From the cell containing the given text, extract its center point as [X, Y] coordinate. 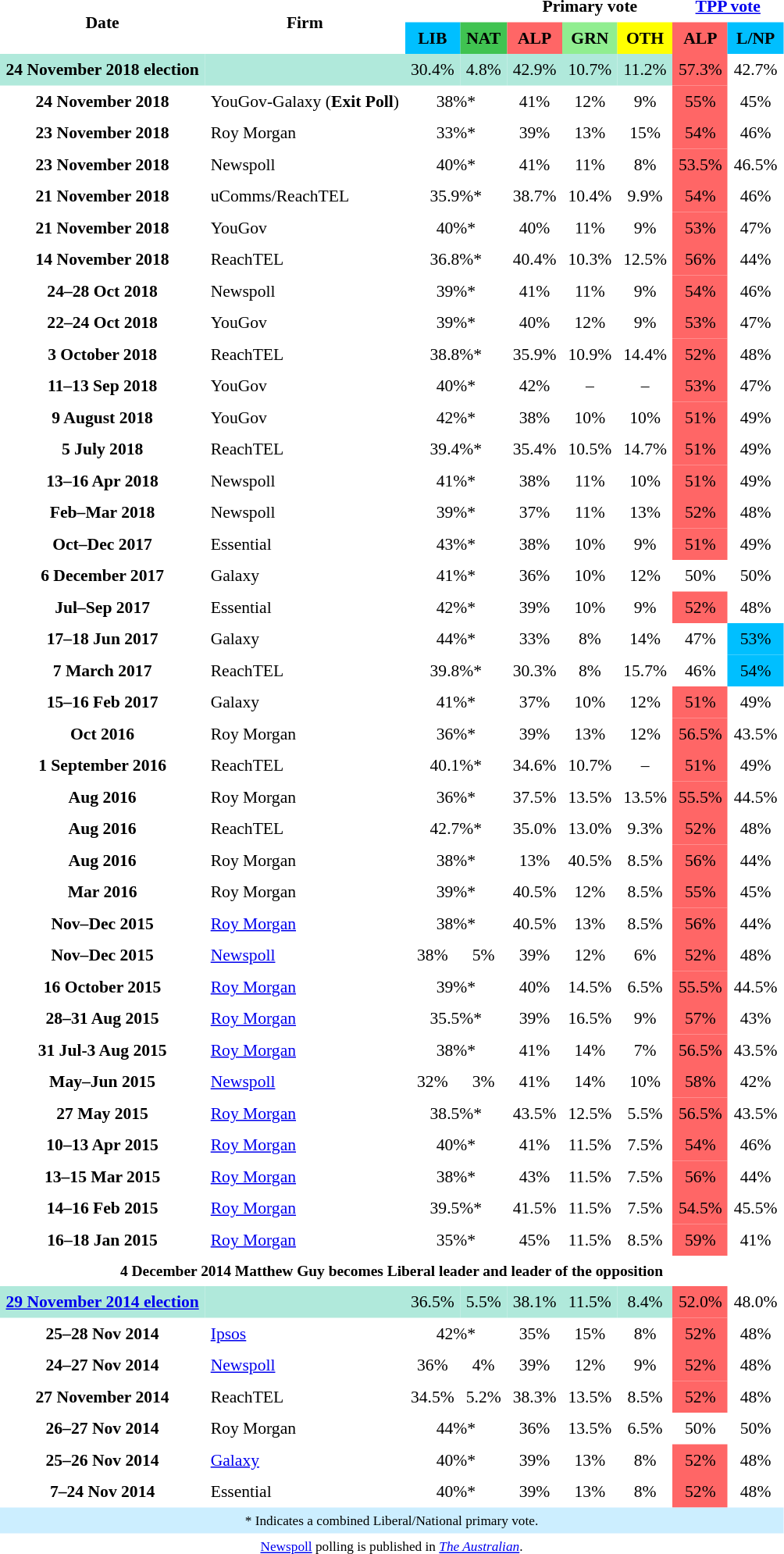
10–13 Apr 2015 [102, 1145]
54.5% [700, 1208]
5% [483, 955]
Mar 2016 [102, 892]
38.3% [534, 1396]
31 Jul-3 Aug 2015 [102, 1050]
9.3% [645, 829]
3 October 2018 [102, 355]
38.8%* [456, 355]
38.7% [534, 196]
Oct–Dec 2017 [102, 544]
Jul–Sep 2017 [102, 608]
30.4% [433, 70]
10.9% [590, 355]
59% [700, 1240]
33% [534, 639]
Ipsos [305, 1334]
35.9%* [456, 196]
15.7% [645, 670]
* Indicates a combined Liberal/National primary vote. [392, 1520]
6 December 2017 [102, 576]
45.5% [756, 1208]
46.5% [756, 164]
10.5% [590, 449]
7–24 Nov 2014 [102, 1492]
37.5% [534, 797]
14.5% [590, 987]
41.5% [534, 1208]
36.8%* [456, 259]
14 November 2018 [102, 259]
LIB [433, 37]
GRN [590, 37]
27 May 2015 [102, 1114]
9.9% [645, 196]
38.5%* [456, 1114]
33%* [456, 133]
24–27 Nov 2014 [102, 1365]
uComms/ReachTEL [305, 196]
4.8% [483, 70]
14.7% [645, 449]
39.5%* [456, 1208]
13–16 Apr 2018 [102, 481]
48.0% [756, 1302]
14.4% [645, 355]
6% [645, 955]
57% [700, 1018]
42.9% [534, 70]
22–24 Oct 2018 [102, 323]
May–Jun 2015 [102, 1082]
39.4%* [456, 449]
5.2% [483, 1396]
11.2% [645, 70]
16–18 Jan 2015 [102, 1240]
42.7% [756, 70]
5 July 2018 [102, 449]
15–16 Feb 2017 [102, 702]
OTH [645, 37]
25–28 Nov 2014 [102, 1334]
10.3% [590, 259]
7 March 2017 [102, 670]
25–26 Nov 2014 [102, 1460]
13.0% [590, 829]
40.1%* [456, 765]
38.1% [534, 1302]
43%* [456, 544]
3% [483, 1082]
35.5%* [456, 1018]
42.7%* [456, 829]
4 December 2014 Matthew Guy becomes Liberal leader and leader of the opposition [392, 1271]
30.3% [534, 670]
58% [700, 1082]
7% [645, 1050]
13–15 Mar 2015 [102, 1176]
32% [433, 1082]
35% [534, 1334]
16.5% [590, 1018]
40.4% [534, 259]
34.6% [534, 765]
4% [483, 1365]
53.5% [700, 164]
1 September 2016 [102, 765]
29 November 2014 election [102, 1302]
57.3% [700, 70]
28–31 Aug 2015 [102, 1018]
24 November 2018 election [102, 70]
26–27 Nov 2014 [102, 1428]
17–18 Jun 2017 [102, 639]
10.4% [590, 196]
35%* [456, 1240]
NAT [483, 37]
8.4% [645, 1302]
24–28 Oct 2018 [102, 290]
9 August 2018 [102, 417]
YouGov-Galaxy (Exit Poll) [305, 102]
39.8%* [456, 670]
L/NP [756, 37]
34.5% [433, 1396]
36.5% [433, 1302]
11–13 Sep 2018 [102, 386]
16 October 2015 [102, 987]
Feb–Mar 2018 [102, 512]
27 November 2014 [102, 1396]
35.9% [534, 355]
52.0% [700, 1302]
35.4% [534, 449]
24 November 2018 [102, 102]
Oct 2016 [102, 734]
14–16 Feb 2015 [102, 1208]
35.0% [534, 829]
